Identify which cell holds the provided text, then report its [X, Y] central coordinate. 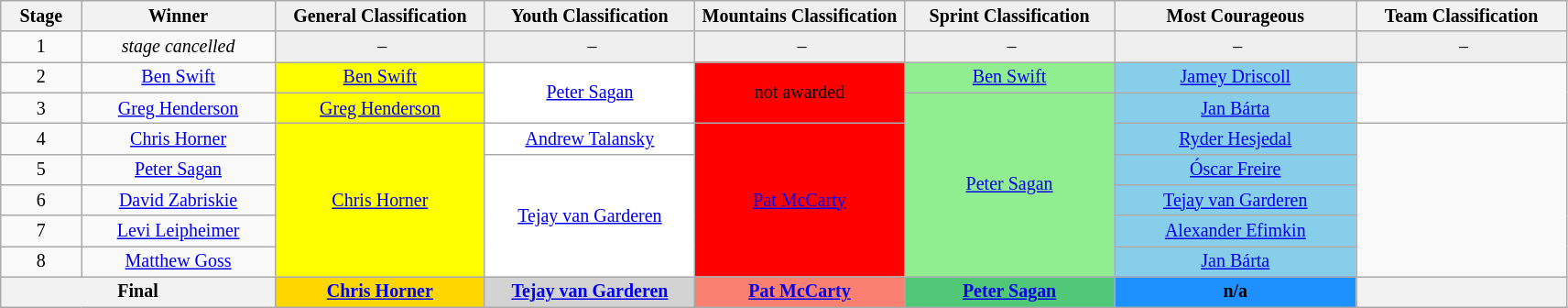
Jamey Driscoll [1236, 77]
General Classification [379, 16]
David Zabriskie [178, 200]
stage cancelled [178, 48]
Mountains Classification [799, 16]
5 [41, 169]
6 [41, 200]
Stage [41, 16]
Alexander Efimkin [1236, 231]
8 [41, 262]
Youth Classification [590, 16]
3 [41, 108]
2 [41, 77]
7 [41, 231]
not awarded [799, 93]
Team Classification [1462, 16]
Most Courageous [1236, 16]
Winner [178, 16]
Ryder Hesjedal [1236, 139]
Matthew Goss [178, 262]
Óscar Freire [1236, 169]
Andrew Talansky [590, 139]
Final [138, 291]
1 [41, 48]
n/a [1236, 291]
Levi Leipheimer [178, 231]
Sprint Classification [1009, 16]
4 [41, 139]
